Search for the cell housing the specified text and yield its (X, Y) center coordinate. 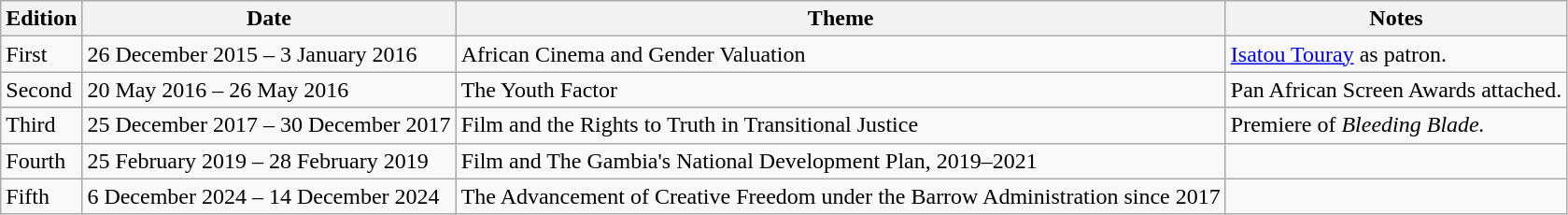
Edition (41, 19)
25 December 2017 – 30 December 2017 (269, 125)
Isatou Touray as patron. (1395, 54)
25 February 2019 – 28 February 2019 (269, 161)
The Youth Factor (841, 90)
Fourth (41, 161)
Film and the Rights to Truth in Transitional Justice (841, 125)
Premiere of Bleeding Blade. (1395, 125)
Notes (1395, 19)
20 May 2016 – 26 May 2016 (269, 90)
Film and The Gambia's National Development Plan, 2019–2021 (841, 161)
Second (41, 90)
6 December 2024 – 14 December 2024 (269, 196)
The Advancement of Creative Freedom under the Barrow Administration since 2017 (841, 196)
26 December 2015 – 3 January 2016 (269, 54)
First (41, 54)
Third (41, 125)
Pan African Screen Awards attached. (1395, 90)
African Cinema and Gender Valuation (841, 54)
Date (269, 19)
Fifth (41, 196)
Theme (841, 19)
